Capture the cell that displays the provided text and extract its [X, Y] central coordinate. 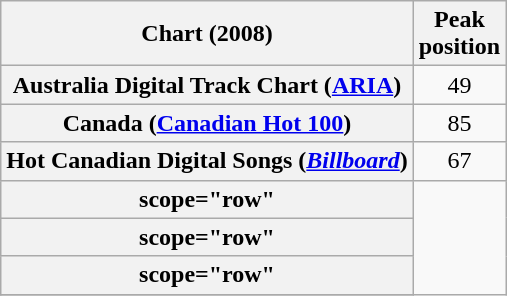
Peakposition [459, 34]
Australia Digital Track Chart (ARIA) [207, 85]
67 [459, 161]
85 [459, 123]
Chart (2008) [207, 34]
49 [459, 85]
Hot Canadian Digital Songs (Billboard) [207, 161]
Canada (Canadian Hot 100) [207, 123]
